Provide the [x, y] coordinate of the cell's center where the given text is located.  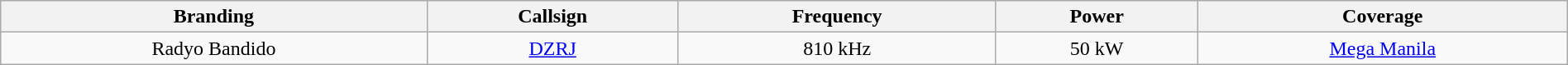
Frequency [837, 17]
Coverage [1383, 17]
810 kHz [837, 48]
Power [1097, 17]
DZRJ [552, 48]
Radyo Bandido [213, 48]
Mega Manila [1383, 48]
Callsign [552, 17]
Branding [213, 17]
50 kW [1097, 48]
